Capture the cell that displays the provided text and extract its [X, Y] central coordinate. 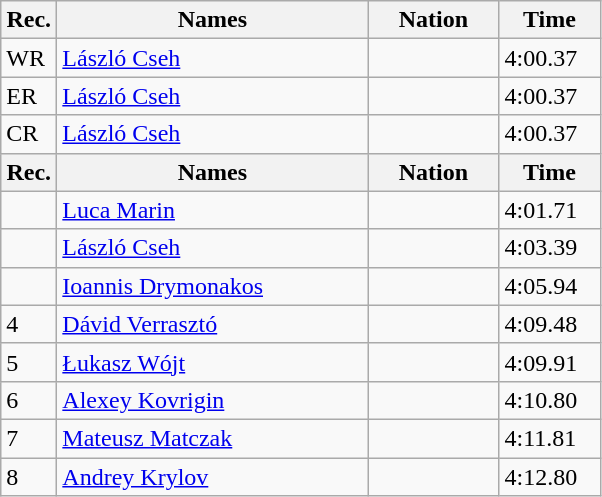
Luca Marin [212, 210]
WR [29, 58]
4:12.80 [550, 477]
4:03.39 [550, 248]
4:05.94 [550, 286]
CR [29, 134]
Mateusz Matczak [212, 438]
4:09.91 [550, 362]
4:09.48 [550, 324]
4:10.80 [550, 400]
4 [29, 324]
4:01.71 [550, 210]
6 [29, 400]
Dávid Verrasztó [212, 324]
5 [29, 362]
ER [29, 96]
Łukasz Wójt [212, 362]
4:11.81 [550, 438]
8 [29, 477]
Andrey Krylov [212, 477]
7 [29, 438]
Ioannis Drymonakos [212, 286]
Alexey Kovrigin [212, 400]
